Search for the cell housing the specified text and yield its (X, Y) center coordinate. 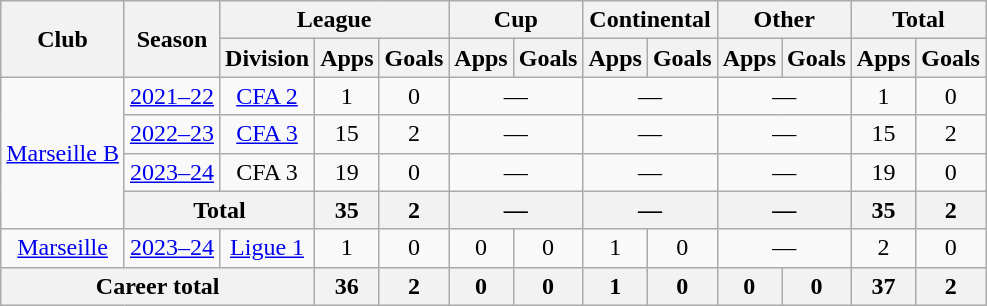
League (334, 20)
Club (63, 39)
2021–22 (172, 96)
Ligue 1 (268, 248)
Marseille (63, 248)
37 (883, 286)
2022–23 (172, 134)
Continental (650, 20)
Other (784, 20)
CFA 2 (268, 96)
36 (347, 286)
Division (268, 58)
Season (172, 39)
Cup (516, 20)
Marseille B (63, 153)
Career total (158, 286)
